Return the [X, Y] coordinate for the center point of the cell that contains the specified text.  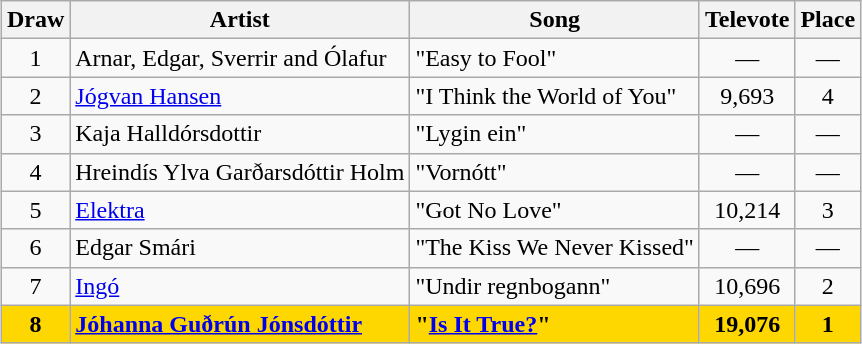
8 [35, 324]
19,076 [746, 324]
5 [35, 210]
"Is It True?" [555, 324]
Jógvan Hansen [240, 96]
"Undir regnbogann" [555, 286]
Elektra [240, 210]
Televote [746, 20]
"Got No Love" [555, 210]
"I Think the World of You" [555, 96]
6 [35, 248]
Song [555, 20]
Hreindís Ylva Garðarsdóttir Holm [240, 172]
9,693 [746, 96]
7 [35, 286]
"Vornótt" [555, 172]
"Lygin ein" [555, 134]
"The Kiss We Never Kissed" [555, 248]
Jóhanna Guðrún Jónsdóttir [240, 324]
Artist [240, 20]
Place [828, 20]
"Easy to Fool" [555, 58]
Draw [35, 20]
Edgar Smári [240, 248]
10,696 [746, 286]
10,214 [746, 210]
Ingó [240, 286]
Kaja Halldórsdottir [240, 134]
Arnar, Edgar, Sverrir and Ólafur [240, 58]
